Identify which cell holds the provided text, then report its [X, Y] central coordinate. 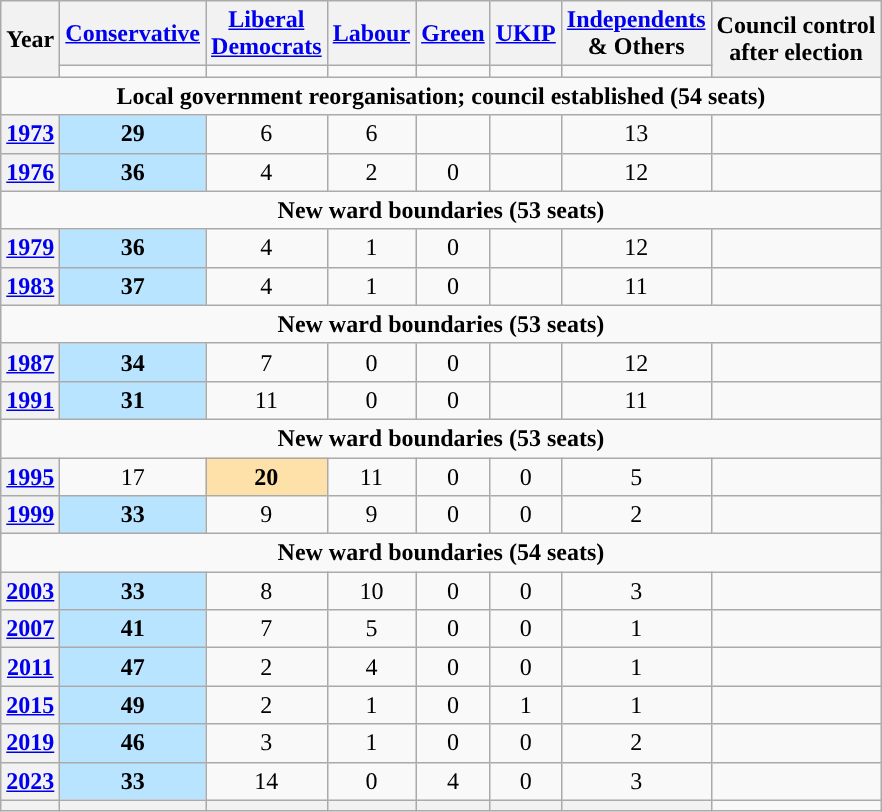
1999 [30, 515]
2007 [30, 629]
Liberal Democrats [267, 34]
46 [133, 743]
13 [636, 134]
8 [267, 591]
14 [267, 781]
Local government reorganisation; council established (54 seats) [441, 96]
1979 [30, 248]
29 [133, 134]
2011 [30, 667]
2019 [30, 743]
1987 [30, 362]
Conservative [133, 34]
31 [133, 400]
1973 [30, 134]
41 [133, 629]
1991 [30, 400]
New ward boundaries (54 seats) [441, 553]
UKIP [526, 34]
17 [133, 477]
49 [133, 705]
1995 [30, 477]
Independents& Others [636, 34]
10 [371, 591]
Labour [371, 34]
2003 [30, 591]
Council controlafter election [796, 39]
Green [454, 34]
2023 [30, 781]
37 [133, 286]
1976 [30, 172]
2015 [30, 705]
47 [133, 667]
34 [133, 362]
20 [267, 477]
Year [30, 39]
1983 [30, 286]
